Pinpoint the cell where the given text exists, returning its (x, y) midpoint coordinate. 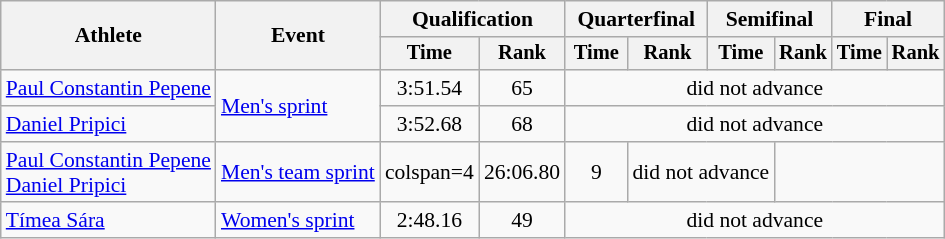
Daniel Pripici (108, 124)
colspan=4 (430, 172)
Paul Constantin PepeneDaniel Pripici (108, 172)
Semifinal (770, 19)
9 (596, 172)
Men's sprint (298, 106)
49 (522, 221)
Women's sprint (298, 221)
Final (888, 19)
3:52.68 (430, 124)
26:06.80 (522, 172)
Quarterfinal (636, 19)
Athlete (108, 36)
65 (522, 88)
Qualification (472, 19)
Men's team sprint (298, 172)
68 (522, 124)
3:51.54 (430, 88)
Event (298, 36)
Paul Constantin Pepene (108, 88)
Tímea Sára (108, 221)
2:48.16 (430, 221)
